Detect which cell encompasses the target text, then output its (X, Y) center coordinate. 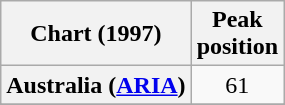
61 (237, 85)
Peakposition (237, 34)
Chart (1997) (96, 34)
Australia (ARIA) (96, 85)
